Detect which cell encompasses the target text, then output its (X, Y) center coordinate. 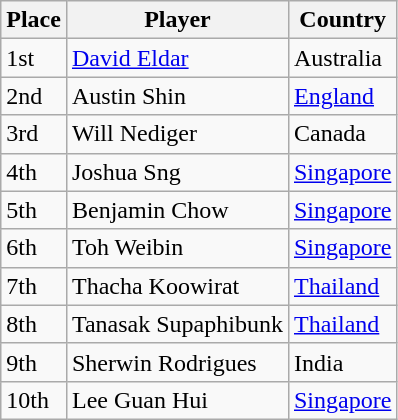
Austin Shin (177, 96)
Australia (342, 58)
England (342, 96)
David Eldar (177, 58)
5th (34, 210)
Benjamin Chow (177, 210)
Country (342, 20)
3rd (34, 134)
Canada (342, 134)
India (342, 362)
6th (34, 248)
Joshua Sng (177, 172)
2nd (34, 96)
7th (34, 286)
Player (177, 20)
1st (34, 58)
Tanasak Supaphibunk (177, 324)
10th (34, 400)
Will Nediger (177, 134)
Sherwin Rodrigues (177, 362)
Place (34, 20)
8th (34, 324)
4th (34, 172)
9th (34, 362)
Lee Guan Hui (177, 400)
Toh Weibin (177, 248)
Thacha Koowirat (177, 286)
